Extract the [x, y] coordinate from the center of the cell holding the provided text.  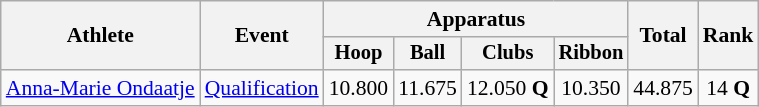
Ball [428, 54]
12.050 Q [508, 88]
10.800 [358, 88]
Clubs [508, 54]
11.675 [428, 88]
Hoop [358, 54]
Rank [728, 36]
14 Q [728, 88]
Event [262, 36]
Athlete [100, 36]
44.875 [662, 88]
Apparatus [476, 19]
10.350 [592, 88]
Total [662, 36]
Ribbon [592, 54]
Qualification [262, 88]
Anna-Marie Ondaatje [100, 88]
